Output the [X, Y] coordinate of the center of the cell containing the given text.  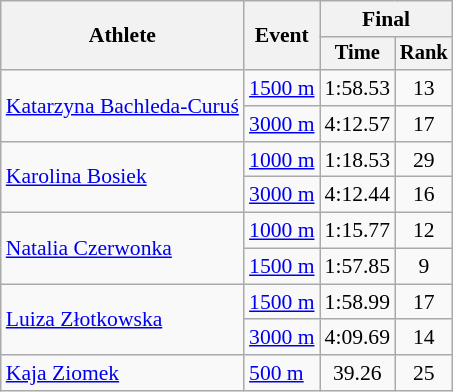
Athlete [122, 36]
12 [424, 231]
Rank [424, 54]
Karolina Bosiek [122, 178]
4:12.44 [358, 195]
1:15.77 [358, 231]
1:58.99 [358, 302]
9 [424, 267]
4:12.57 [358, 124]
Kaja Ziomek [122, 373]
39.26 [358, 373]
29 [424, 160]
Natalia Czerwonka [122, 248]
Luiza Złotkowska [122, 320]
14 [424, 338]
Final [386, 19]
Katarzyna Bachleda-Curuś [122, 106]
1:58.53 [358, 88]
25 [424, 373]
500 m [282, 373]
1:18.53 [358, 160]
Event [282, 36]
16 [424, 195]
Time [358, 54]
13 [424, 88]
4:09.69 [358, 338]
1:57.85 [358, 267]
